Determine the (x, y) coordinate at the center of the cell enclosing the given text.  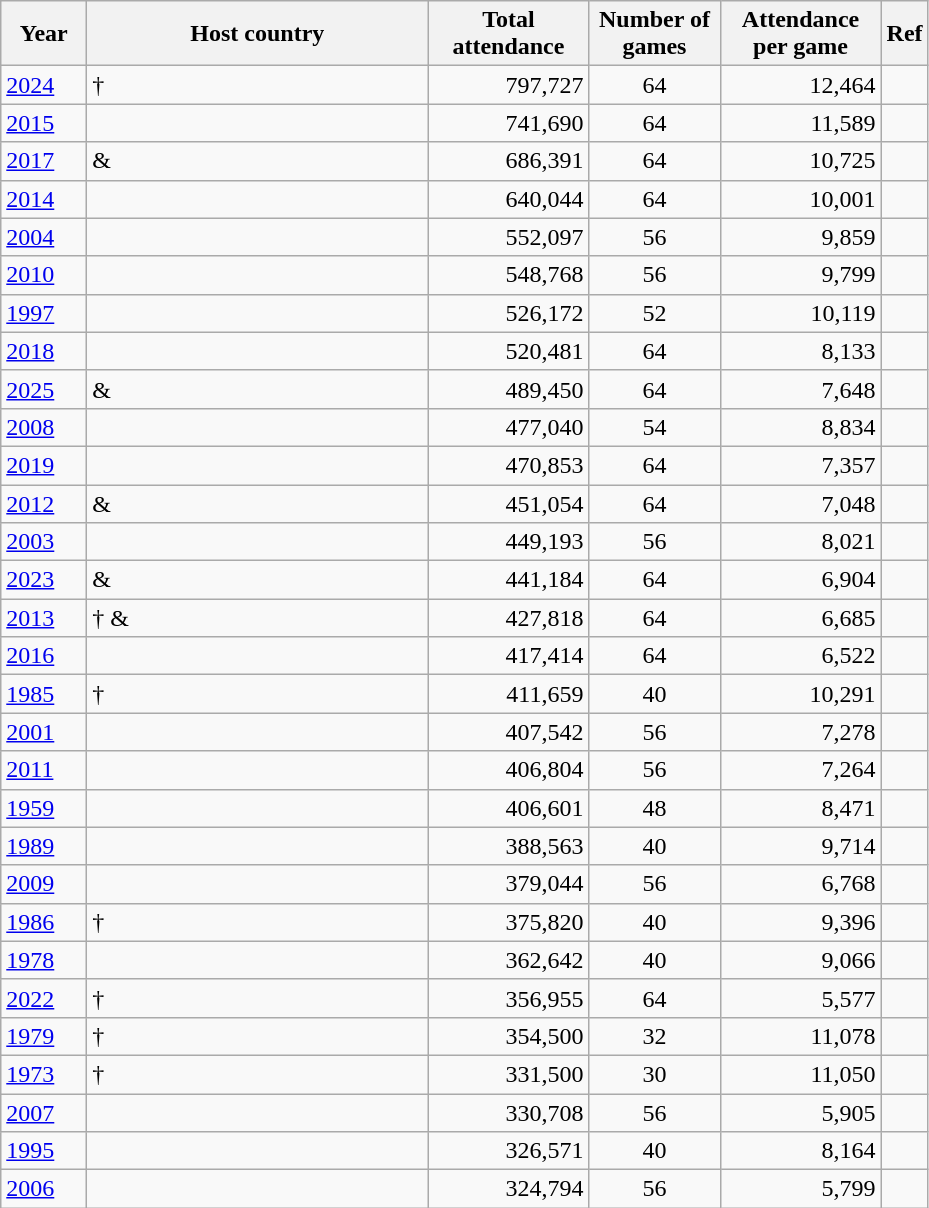
2011 (44, 770)
† & (258, 618)
11,589 (800, 123)
8,021 (800, 542)
552,097 (508, 237)
2019 (44, 465)
407,542 (508, 732)
2009 (44, 884)
1985 (44, 694)
2016 (44, 656)
520,481 (508, 351)
797,727 (508, 85)
Total attendance (508, 34)
10,291 (800, 694)
7,278 (800, 732)
441,184 (508, 580)
2022 (44, 998)
8,834 (800, 427)
741,690 (508, 123)
52 (654, 313)
449,193 (508, 542)
11,078 (800, 1036)
2023 (44, 580)
10,119 (800, 313)
2001 (44, 732)
2015 (44, 123)
427,818 (508, 618)
411,659 (508, 694)
32 (654, 1036)
1973 (44, 1074)
640,044 (508, 199)
326,571 (508, 1151)
2018 (44, 351)
12,464 (800, 85)
356,955 (508, 998)
8,471 (800, 808)
379,044 (508, 884)
11,050 (800, 1074)
354,500 (508, 1036)
2003 (44, 542)
48 (654, 808)
Number of games (654, 34)
Year (44, 34)
10,725 (800, 161)
6,522 (800, 656)
10,001 (800, 199)
2014 (44, 199)
Attendance per game (800, 34)
417,414 (508, 656)
6,685 (800, 618)
54 (654, 427)
1997 (44, 313)
6,768 (800, 884)
8,164 (800, 1151)
5,577 (800, 998)
1989 (44, 846)
1986 (44, 922)
324,794 (508, 1189)
362,642 (508, 960)
7,357 (800, 465)
7,048 (800, 503)
2004 (44, 237)
Host country (258, 34)
2006 (44, 1189)
1995 (44, 1151)
2012 (44, 503)
489,450 (508, 389)
406,601 (508, 808)
375,820 (508, 922)
30 (654, 1074)
6,904 (800, 580)
2024 (44, 85)
548,768 (508, 275)
9,714 (800, 846)
7,264 (800, 770)
2007 (44, 1113)
8,133 (800, 351)
2017 (44, 161)
331,500 (508, 1074)
9,066 (800, 960)
2013 (44, 618)
1978 (44, 960)
9,799 (800, 275)
1979 (44, 1036)
477,040 (508, 427)
2008 (44, 427)
330,708 (508, 1113)
2010 (44, 275)
470,853 (508, 465)
9,859 (800, 237)
5,799 (800, 1189)
7,648 (800, 389)
5,905 (800, 1113)
Ref (904, 34)
526,172 (508, 313)
686,391 (508, 161)
406,804 (508, 770)
1959 (44, 808)
388,563 (508, 846)
9,396 (800, 922)
2025 (44, 389)
451,054 (508, 503)
